From the cell containing the given text, extract its center point as [X, Y] coordinate. 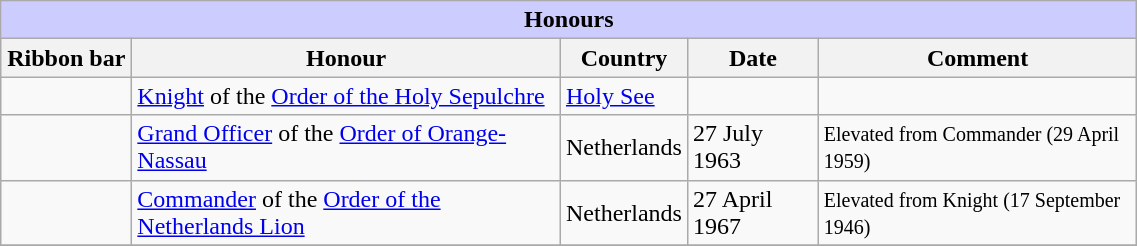
Elevated from Knight (17 September 1946) [978, 212]
27 July 1963 [752, 148]
Comment [978, 58]
Knight of the Order of the Holy Sepulchre [346, 96]
Ribbon bar [66, 58]
Holy See [624, 96]
27 April 1967 [752, 212]
Commander of the Order of the Netherlands Lion [346, 212]
Date [752, 58]
Honour [346, 58]
Elevated from Commander (29 April 1959) [978, 148]
Country [624, 58]
Honours [569, 20]
Grand Officer of the Order of Orange-Nassau [346, 148]
